Find where the given text appears and provide that cell's center as [X, Y] coordinate. 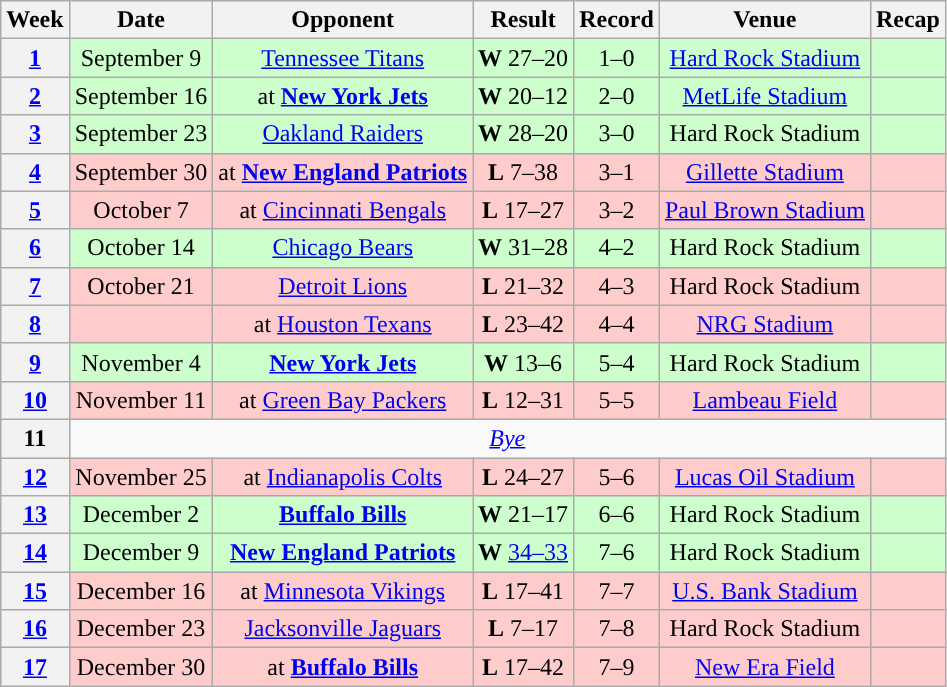
3–2 [617, 210]
at Minnesota Vikings [343, 591]
1 [35, 58]
7–7 [617, 591]
New Era Field [764, 667]
5–6 [617, 477]
W 34–33 [524, 553]
W 27–20 [524, 58]
NRG Stadium [764, 324]
7–6 [617, 553]
5 [35, 210]
New York Jets [343, 362]
W 21–17 [524, 515]
L 7–17 [524, 629]
3 [35, 134]
Detroit Lions [343, 286]
Lambeau Field [764, 400]
Buffalo Bills [343, 515]
7–9 [617, 667]
2–0 [617, 96]
7–8 [617, 629]
W 28–20 [524, 134]
Opponent [343, 20]
October 21 [141, 286]
Recap [908, 20]
L 17–41 [524, 591]
September 23 [141, 134]
December 2 [141, 515]
at Buffalo Bills [343, 667]
16 [35, 629]
October 14 [141, 248]
2 [35, 96]
Oakland Raiders [343, 134]
15 [35, 591]
L 12–31 [524, 400]
8 [35, 324]
Venue [764, 20]
New England Patriots [343, 553]
3–0 [617, 134]
L 17–27 [524, 210]
Record [617, 20]
7 [35, 286]
at Green Bay Packers [343, 400]
W 31–28 [524, 248]
4–2 [617, 248]
3–1 [617, 172]
November 25 [141, 477]
L 24–27 [524, 477]
Date [141, 20]
November 11 [141, 400]
6 [35, 248]
1–0 [617, 58]
Tennessee Titans [343, 58]
Bye [507, 438]
L 17–42 [524, 667]
December 23 [141, 629]
Jacksonville Jaguars [343, 629]
at Cincinnati Bengals [343, 210]
Result [524, 20]
December 16 [141, 591]
17 [35, 667]
5–5 [617, 400]
November 4 [141, 362]
at Indianapolis Colts [343, 477]
December 30 [141, 667]
September 16 [141, 96]
L 23–42 [524, 324]
at New England Patriots [343, 172]
5–4 [617, 362]
U.S. Bank Stadium [764, 591]
4 [35, 172]
4–3 [617, 286]
10 [35, 400]
Paul Brown Stadium [764, 210]
at Houston Texans [343, 324]
9 [35, 362]
14 [35, 553]
11 [35, 438]
September 9 [141, 58]
13 [35, 515]
MetLife Stadium [764, 96]
October 7 [141, 210]
W 20–12 [524, 96]
December 9 [141, 553]
Gillette Stadium [764, 172]
6–6 [617, 515]
L 7–38 [524, 172]
W 13–6 [524, 362]
12 [35, 477]
Week [35, 20]
4–4 [617, 324]
Chicago Bears [343, 248]
September 30 [141, 172]
Lucas Oil Stadium [764, 477]
at New York Jets [343, 96]
L 21–32 [524, 286]
